Output the [x, y] coordinate of the center of the cell containing the given text.  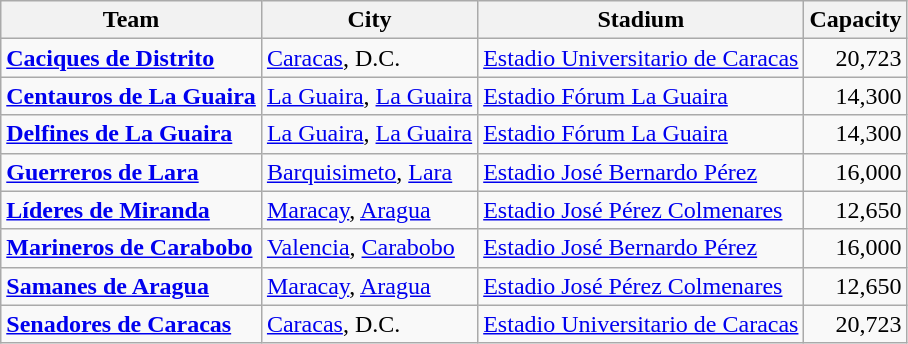
Team [132, 20]
Capacity [856, 20]
Marineros de Carabobo [132, 248]
Senadores de Caracas [132, 324]
Caciques de Distrito [132, 58]
Stadium [641, 20]
Delfines de La Guaira [132, 134]
Centauros de La Guaira [132, 96]
Guerreros de Lara [132, 172]
City [369, 20]
Líderes de Miranda [132, 210]
Barquisimeto, Lara [369, 172]
Valencia, Carabobo [369, 248]
Samanes de Aragua [132, 286]
